For the text-containing cell, return its midpoint in [x, y] coordinate format. 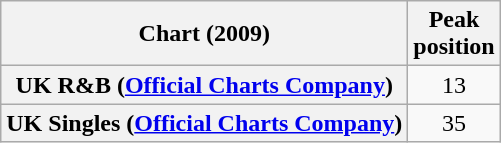
35 [454, 123]
Peakposition [454, 34]
UK Singles (Official Charts Company) [204, 123]
UK R&B (Official Charts Company) [204, 85]
Chart (2009) [204, 34]
13 [454, 85]
